Pinpoint the cell where the given text exists, returning its [X, Y] midpoint coordinate. 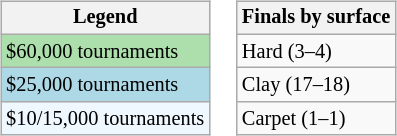
Clay (17–18) [316, 85]
$60,000 tournaments [105, 51]
Carpet (1–1) [316, 119]
Legend [105, 18]
Hard (3–4) [316, 51]
Finals by surface [316, 18]
$25,000 tournaments [105, 85]
$10/15,000 tournaments [105, 119]
